Scan for the cell matching the given text and deliver its (X, Y) coordinate at center. 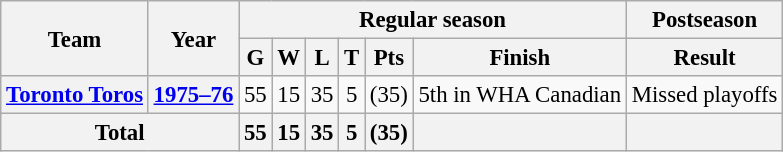
5th in WHA Canadian (520, 95)
Regular season (433, 20)
Missed playoffs (704, 95)
Finish (520, 58)
W (288, 58)
Toronto Toros (75, 95)
Year (193, 38)
L (322, 58)
Pts (390, 58)
G (256, 58)
Team (75, 38)
Result (704, 58)
Total (120, 133)
Postseason (704, 20)
T (352, 58)
1975–76 (193, 95)
